Find where the given text appears and provide that cell's center as (X, Y) coordinate. 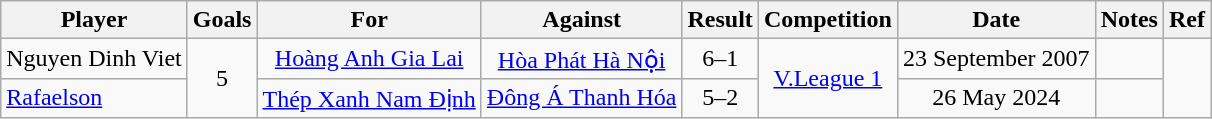
26 May 2024 (996, 98)
23 September 2007 (996, 59)
Date (996, 20)
Hòa Phát Hà Nội (582, 59)
Against (582, 20)
Hoàng Anh Gia Lai (369, 59)
Thép Xanh Nam Định (369, 98)
Goals (222, 20)
5 (222, 78)
Rafaelson (94, 98)
6–1 (720, 59)
Ref (1186, 20)
V.League 1 (828, 78)
5–2 (720, 98)
For (369, 20)
Player (94, 20)
Notes (1129, 20)
Đông Á Thanh Hóa (582, 98)
Nguyen Dinh Viet (94, 59)
Competition (828, 20)
Result (720, 20)
